Search for the cell housing the specified text and yield its (X, Y) center coordinate. 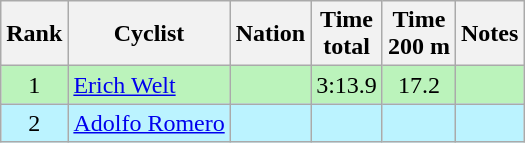
Timetotal (347, 34)
Erich Welt (149, 85)
Notes (489, 34)
2 (34, 123)
Time200 m (418, 34)
Rank (34, 34)
Adolfo Romero (149, 123)
17.2 (418, 85)
1 (34, 85)
Nation (270, 34)
Cyclist (149, 34)
3:13.9 (347, 85)
